Search for the cell housing the specified text and yield its [x, y] center coordinate. 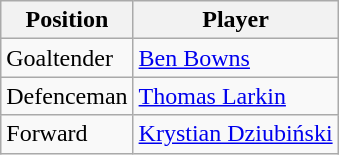
Forward [67, 134]
Krystian Dziubiński [236, 134]
Goaltender [67, 58]
Player [236, 20]
Thomas Larkin [236, 96]
Ben Bowns [236, 58]
Defenceman [67, 96]
Position [67, 20]
